Determine the (x, y) coordinate at the center of the cell enclosing the given text.  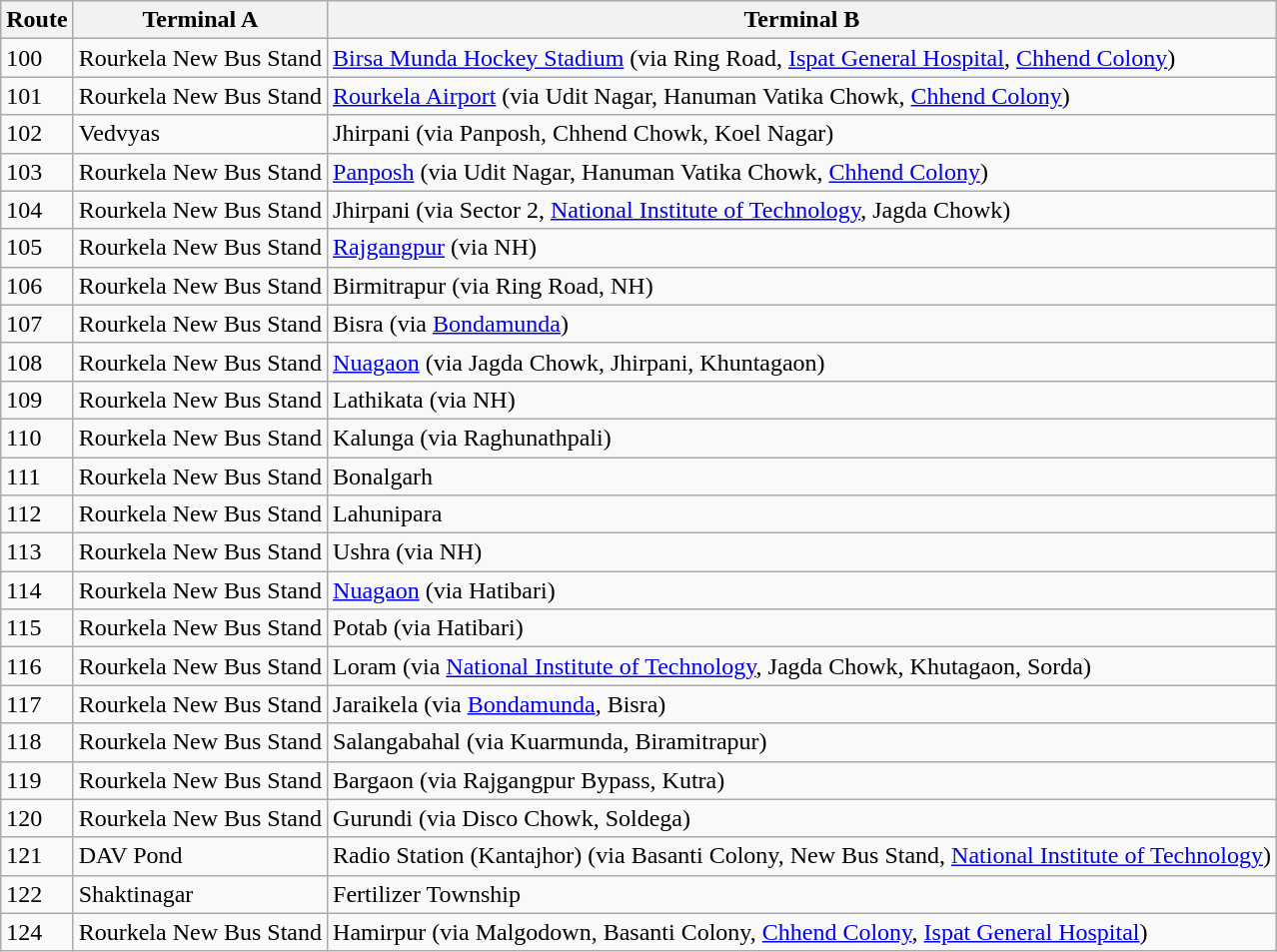
118 (37, 742)
Fertilizer Township (802, 894)
120 (37, 818)
Route (37, 20)
Potab (via Hatibari) (802, 628)
100 (37, 58)
Jhirpani (via Panposh, Chhend Chowk, Koel Nagar) (802, 134)
Nuagaon (via Hatibari) (802, 590)
102 (37, 134)
108 (37, 362)
Hamirpur (via Malgodown, Basanti Colony, Chhend Colony, Ispat General Hospital) (802, 932)
105 (37, 248)
111 (37, 476)
119 (37, 780)
104 (37, 210)
Birsa Munda Hockey Stadium (via Ring Road, Ispat General Hospital, Chhend Colony) (802, 58)
109 (37, 400)
106 (37, 286)
115 (37, 628)
Ushra (via NH) (802, 552)
Panposh (via Udit Nagar, Hanuman Vatika Chowk, Chhend Colony) (802, 172)
Jhirpani (via Sector 2, National Institute of Technology, Jagda Chowk) (802, 210)
Bisra (via Bondamunda) (802, 324)
116 (37, 666)
Radio Station (Kantajhor) (via Basanti Colony, New Bus Stand, National Institute of Technology) (802, 856)
Lathikata (via NH) (802, 400)
Bonalgarh (802, 476)
114 (37, 590)
Nuagaon (via Jagda Chowk, Jhirpani, Khuntagaon) (802, 362)
124 (37, 932)
Terminal A (200, 20)
Terminal B (802, 20)
110 (37, 438)
Birmitrapur (via Ring Road, NH) (802, 286)
Loram (via National Institute of Technology, Jagda Chowk, Khutagaon, Sorda) (802, 666)
DAV Pond (200, 856)
Rajgangpur (via NH) (802, 248)
Salangabahal (via Kuarmunda, Biramitrapur) (802, 742)
103 (37, 172)
121 (37, 856)
113 (37, 552)
Vedvyas (200, 134)
Shaktinagar (200, 894)
Bargaon (via Rajgangpur Bypass, Kutra) (802, 780)
122 (37, 894)
Jaraikela (via Bondamunda, Bisra) (802, 704)
112 (37, 514)
101 (37, 96)
107 (37, 324)
Kalunga (via Raghunathpali) (802, 438)
Rourkela Airport (via Udit Nagar, Hanuman Vatika Chowk, Chhend Colony) (802, 96)
Gurundi (via Disco Chowk, Soldega) (802, 818)
Lahunipara (802, 514)
117 (37, 704)
